Identify which cell holds the provided text, then report its [x, y] central coordinate. 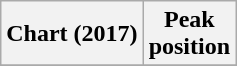
Peakposition [189, 34]
Chart (2017) [72, 34]
